Return the (X, Y) coordinate for the center point of the cell that contains the specified text.  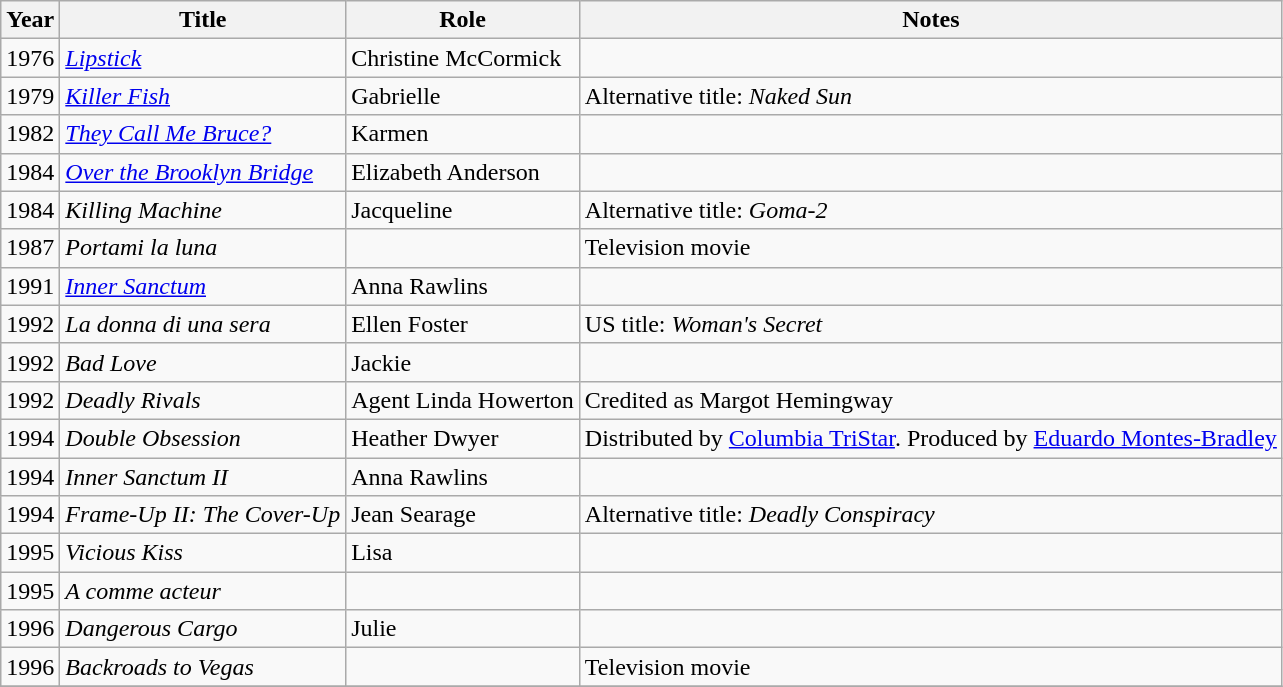
A comme acteur (203, 591)
Role (463, 20)
Double Obsession (203, 438)
Credited as Margot Hemingway (930, 400)
Christine McCormick (463, 58)
Agent Linda Howerton (463, 400)
1982 (30, 134)
Vicious Kiss (203, 553)
Killing Machine (203, 210)
Killer Fish (203, 96)
Alternative title: Deadly Conspiracy (930, 515)
Bad Love (203, 362)
Backroads to Vegas (203, 667)
They Call Me Bruce? (203, 134)
1987 (30, 248)
Notes (930, 20)
Inner Sanctum (203, 286)
Portami la luna (203, 248)
Elizabeth Anderson (463, 172)
Title (203, 20)
Jackie (463, 362)
Jacqueline (463, 210)
Frame-Up II: The Cover-Up (203, 515)
Alternative title: Goma-2 (930, 210)
Julie (463, 629)
La donna di una sera (203, 324)
US title: Woman's Secret (930, 324)
Dangerous Cargo (203, 629)
Year (30, 20)
Alternative title: Naked Sun (930, 96)
1979 (30, 96)
Jean Searage (463, 515)
Heather Dwyer (463, 438)
Over the Brooklyn Bridge (203, 172)
Deadly Rivals (203, 400)
Ellen Foster (463, 324)
Inner Sanctum II (203, 477)
1991 (30, 286)
Gabrielle (463, 96)
Lipstick (203, 58)
Lisa (463, 553)
Karmen (463, 134)
Distributed by Columbia TriStar. Produced by Eduardo Montes-Bradley (930, 438)
1976 (30, 58)
